Locate the cell with the specified text and output its (x, y) center coordinate. 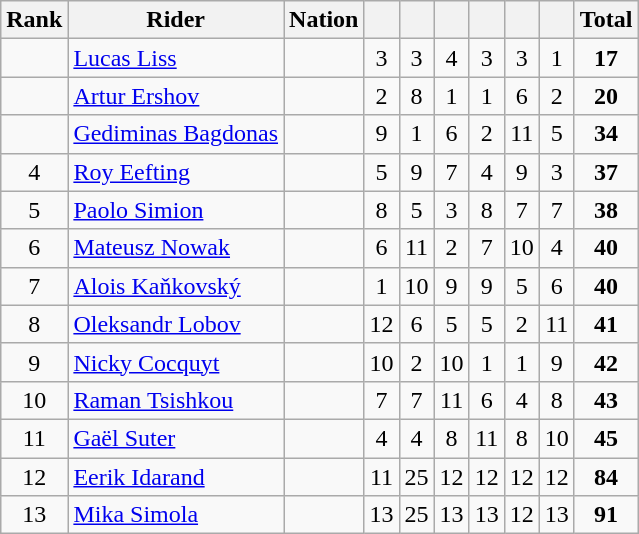
Nicky Cocquyt (176, 362)
38 (606, 210)
42 (606, 362)
Alois Kaňkovský (176, 286)
Roy Eefting (176, 172)
Gediminas Bagdonas (176, 134)
84 (606, 477)
43 (606, 400)
37 (606, 172)
Rider (176, 20)
Mateusz Nowak (176, 248)
Oleksandr Lobov (176, 324)
Artur Ershov (176, 96)
Rank (34, 20)
41 (606, 324)
Gaël Suter (176, 438)
Mika Simola (176, 515)
Lucas Liss (176, 58)
Nation (324, 20)
17 (606, 58)
Paolo Simion (176, 210)
Total (606, 20)
Raman Tsishkou (176, 400)
20 (606, 96)
Eerik Idarand (176, 477)
45 (606, 438)
34 (606, 134)
91 (606, 515)
